Locate the cell with the specified text and output its [X, Y] center coordinate. 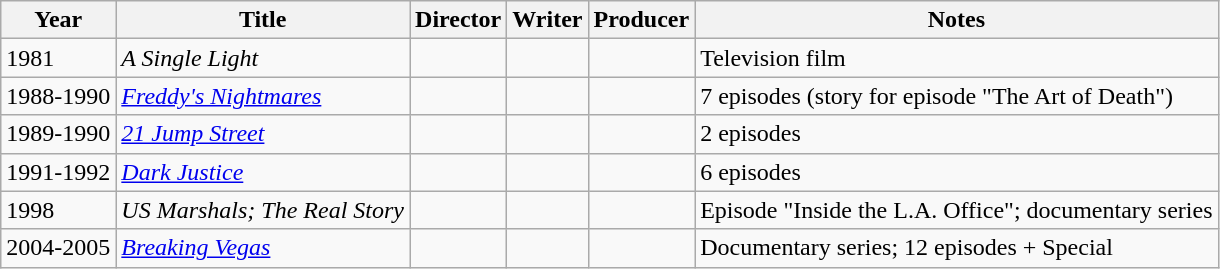
7 episodes (story for episode "The Art of Death") [956, 96]
A Single Light [263, 58]
Dark Justice [263, 172]
2 episodes [956, 134]
6 episodes [956, 172]
21 Jump Street [263, 134]
Director [458, 20]
1991-1992 [58, 172]
Freddy's Nightmares [263, 96]
Year [58, 20]
Writer [548, 20]
Producer [642, 20]
Television film [956, 58]
1998 [58, 210]
1989-1990 [58, 134]
Title [263, 20]
2004-2005 [58, 248]
1981 [58, 58]
Documentary series; 12 episodes + Special [956, 248]
Episode "Inside the L.A. Office"; documentary series [956, 210]
US Marshals; The Real Story [263, 210]
1988-1990 [58, 96]
Notes [956, 20]
Breaking Vegas [263, 248]
